Extract the (x, y) coordinate from the center of the cell holding the provided text.  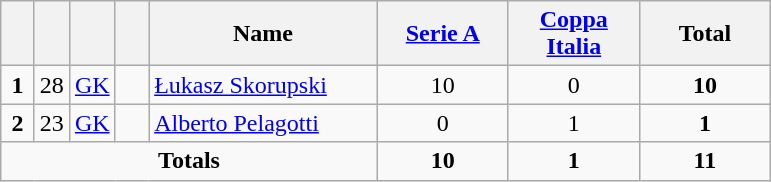
2 (18, 123)
Alberto Pelagotti (264, 123)
Total (704, 34)
28 (52, 85)
Coppa Italia (574, 34)
Name (264, 34)
23 (52, 123)
Serie A (442, 34)
Łukasz Skorupski (264, 85)
Totals (189, 161)
11 (704, 161)
